Search for the cell housing the specified text and yield its (x, y) center coordinate. 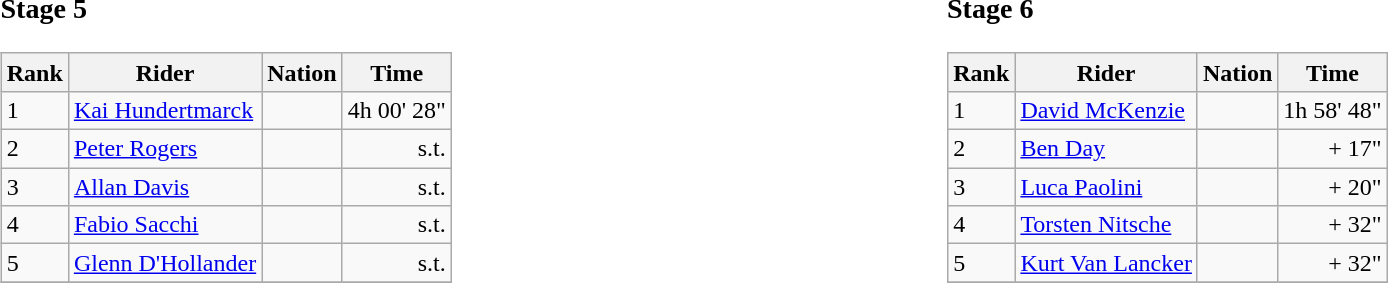
Kai Hundertmarck (164, 110)
Glenn D'Hollander (164, 263)
David McKenzie (1106, 110)
Ben Day (1106, 149)
1h 58' 48" (1332, 110)
+ 20" (1332, 187)
+ 17" (1332, 149)
Allan Davis (164, 187)
Torsten Nitsche (1106, 225)
Luca Paolini (1106, 187)
Peter Rogers (164, 149)
Kurt Van Lancker (1106, 263)
4h 00' 28" (396, 110)
Fabio Sacchi (164, 225)
